For the text-containing cell, return its midpoint in [x, y] coordinate format. 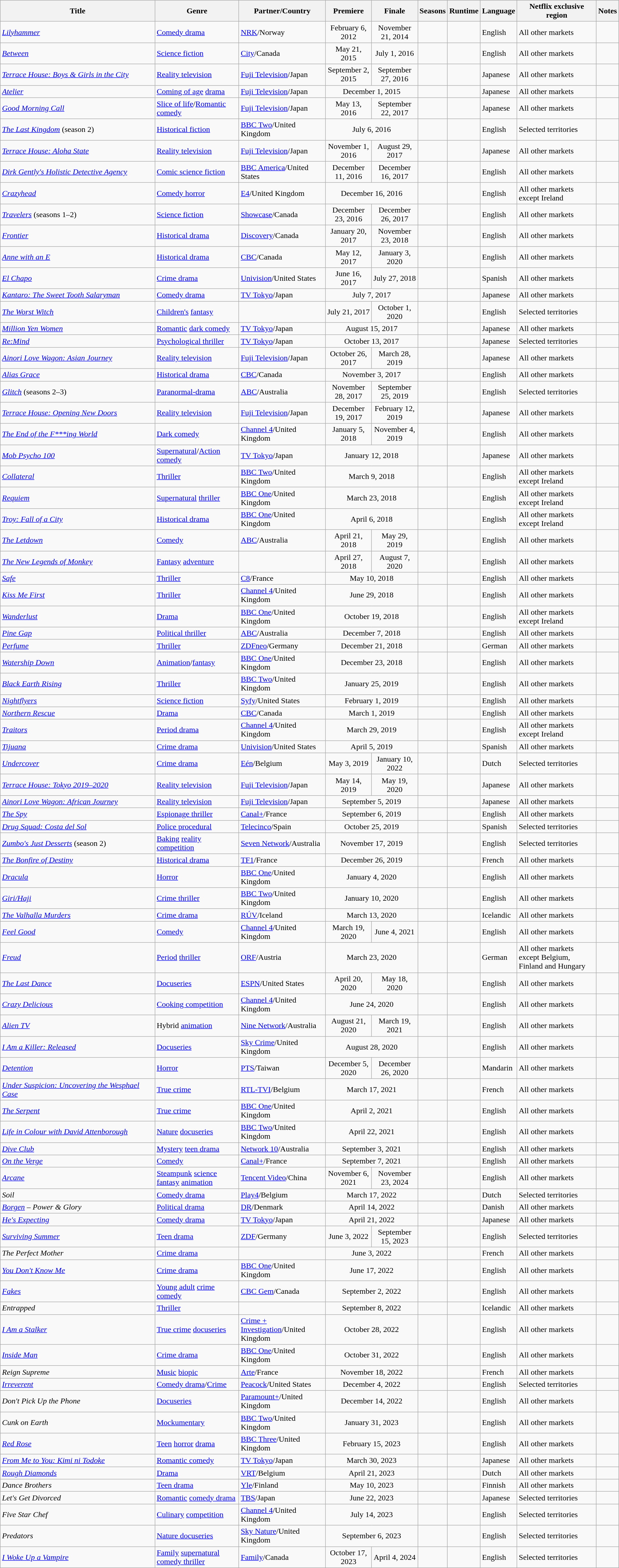
Let's Get Divorced [78, 1498]
Borgen – Power & Glory [78, 1207]
Nightflyers [78, 701]
Partner/Country [282, 11]
Glitch (seasons 2–3) [78, 392]
Alien TV [78, 1026]
October 28, 2022 [372, 1329]
The Worst Witch [78, 312]
Life in Colour with David Attenborough [78, 1132]
Fakes [78, 1291]
January 3, 2020 [395, 257]
April 21, 2018 [349, 540]
Comic science fiction [197, 172]
The Serpent [78, 1111]
December 5, 2020 [349, 1068]
City/Canada [282, 54]
July 21, 2017 [349, 312]
Million Yen Women [78, 329]
July 7, 2017 [372, 295]
Alias Grace [78, 375]
The Perfect Mother [78, 1253]
January 20, 2017 [349, 236]
March 13, 2020 [372, 915]
Giri/Haji [78, 898]
Paranormal-drama [197, 392]
Surviving Summer [78, 1237]
September 25, 2019 [395, 392]
The Last Dance [78, 983]
August 15, 2017 [372, 329]
May 10, 2018 [372, 578]
Dance Brothers [78, 1485]
Arte/France [282, 1372]
December 1, 2015 [372, 91]
December 7, 2018 [372, 633]
Genre [197, 11]
September 5, 2019 [372, 801]
February 15, 2023 [372, 1444]
Mockumentary [197, 1422]
Language [499, 11]
Notes [608, 11]
Teen horror drama [197, 1444]
Steampunk science fantasy animation [197, 1178]
Soil [78, 1195]
Dive Club [78, 1149]
Coming of age drama [197, 91]
ZDFneo/Germany [282, 646]
Don't Pick Up the Phone [78, 1401]
Re:Mind [78, 341]
Supernatural thriller [197, 498]
BBC America/United States [282, 172]
Nine Network/Australia [282, 1026]
July 6, 2016 [372, 129]
Play4/Belgium [282, 1195]
Network 10/Australia [282, 1149]
March 19, 2020 [349, 932]
Between [78, 54]
Dracula [78, 877]
Slice of life/Romantic comedy [197, 108]
May 12, 2017 [349, 257]
The Last Kingdom (season 2) [78, 129]
September 15, 2023 [395, 1237]
Music biopic [197, 1372]
April 4, 2024 [395, 1557]
Kantaro: The Sweet Tooth Salaryman [78, 295]
November 1, 2016 [349, 151]
Rough Diamonds [78, 1473]
The New Legends of Monkey [78, 562]
Good Morning Call [78, 108]
May 29, 2019 [395, 540]
Premiere [349, 11]
NRK/Norway [282, 32]
Netflix exclusive region [557, 11]
January 10, 2022 [395, 763]
VRT/Belgium [282, 1473]
Seasons [433, 11]
Watership Down [78, 663]
Lilyhammer [78, 32]
October 31, 2022 [372, 1355]
He's Expecting [78, 1220]
Finale [395, 11]
C8/France [282, 578]
December 23, 2018 [372, 663]
Family/Canada [282, 1557]
April 6, 2018 [372, 519]
June 22, 2023 [372, 1498]
CBC Gem/Canada [282, 1291]
Dark comedy [197, 434]
Dirk Gently's Holistic Detective Agency [78, 172]
May 3, 2019 [349, 763]
September 7, 2021 [372, 1161]
Mob Psycho 100 [78, 455]
September 2, 2015 [349, 74]
November 6, 2021 [349, 1178]
Romantic comedy [197, 1461]
November 21, 2014 [395, 32]
October 1, 2020 [395, 312]
Espionage thriller [197, 814]
Period drama [197, 730]
September 2, 2022 [372, 1291]
November 4, 2019 [395, 434]
December 16, 2017 [395, 172]
Under Suspicion: Uncovering the Wesphael Case [78, 1089]
Hybrid animation [197, 1026]
Drug Squad: Costa del Sol [78, 826]
Northern Rescue [78, 713]
Political drama [197, 1207]
September 22, 2017 [395, 108]
Terrace House: Aloha State [78, 151]
DR/Denmark [282, 1207]
TF1/France [282, 860]
April 14, 2022 [372, 1207]
Zumbo's Just Desserts (season 2) [78, 844]
April 22, 2021 [372, 1132]
ESPN/United States [282, 983]
April 21, 2022 [372, 1220]
November 28, 2017 [349, 392]
Supernatural/Action comedy [197, 455]
February 1, 2019 [372, 701]
Detention [78, 1068]
Crazyhead [78, 193]
Terrace House: Tokyo 2019–2020 [78, 785]
March 17, 2021 [372, 1089]
All other markets except Belgium, Finland and Hungary [557, 958]
Mandarin [499, 1068]
August 21, 2020 [349, 1026]
December 23, 2016 [349, 214]
December 26, 2019 [372, 860]
Sky Crime/United Kingdom [282, 1047]
Syfy/United States [282, 701]
December 4, 2022 [372, 1384]
March 29, 2019 [372, 730]
December 14, 2022 [372, 1401]
Children's fantasy [197, 312]
June 4, 2021 [395, 932]
The Valhalla Murders [78, 915]
Tencent Video/China [282, 1178]
March 9, 2018 [372, 477]
Mystery teen drama [197, 1149]
December 21, 2018 [372, 646]
Predators [78, 1536]
Atelier [78, 91]
September 6, 2019 [372, 814]
December 26, 2017 [395, 214]
Ainori Love Wagon: African Journey [78, 801]
May 18, 2020 [395, 983]
Wanderlust [78, 616]
Irreverent [78, 1384]
Crime + Investigation/United Kingdom [282, 1329]
Tijuana [78, 747]
October 25, 2019 [372, 826]
On the Verge [78, 1161]
PTS/Taiwan [282, 1068]
I Woke Up a Vampire [78, 1557]
The Spy [78, 814]
November 18, 2022 [372, 1372]
Kiss Me First [78, 595]
October 13, 2017 [372, 341]
October 26, 2017 [349, 358]
The Letdown [78, 540]
Requiem [78, 498]
Pine Gap [78, 633]
October 17, 2023 [349, 1557]
Undercover [78, 763]
May 14, 2019 [349, 785]
February 6, 2012 [349, 32]
April 21, 2023 [372, 1473]
RTL-TVI/Belgium [282, 1089]
February 12, 2019 [395, 413]
Romantic comedy drama [197, 1498]
Safe [78, 578]
Perfume [78, 646]
Crazy Delicious [78, 1004]
From Me to You: Kimi ni Todoke [78, 1461]
ORF/Austria [282, 958]
Young adult crime comedy [197, 1291]
E4/United Kingdom [282, 193]
Danish [499, 1207]
True crime docuseries [197, 1329]
January 31, 2023 [372, 1422]
Reign Supreme [78, 1372]
March 23, 2018 [372, 498]
Comedy horror [197, 193]
January 25, 2019 [372, 684]
October 19, 2018 [372, 616]
November 3, 2017 [372, 375]
Crime thriller [197, 898]
March 19, 2021 [395, 1026]
June 24, 2020 [372, 1004]
Romantic dark comedy [197, 329]
Travelers (seasons 1–2) [78, 214]
April 2, 2021 [372, 1111]
March 30, 2023 [372, 1461]
Black Earth Rising [78, 684]
November 17, 2019 [372, 844]
Baking reality competition [197, 844]
The End of the F***ing World [78, 434]
April 20, 2020 [349, 983]
Terrace House: Opening New Doors [78, 413]
Runtime [464, 11]
TBS/Japan [282, 1498]
May 21, 2015 [349, 54]
Showcase/Canada [282, 214]
March 1, 2019 [372, 713]
Culinary competition [197, 1515]
April 5, 2019 [372, 747]
The Bonfire of Destiny [78, 860]
Telecinco/Spain [282, 826]
November 23, 2018 [395, 236]
You Don't Know Me [78, 1270]
Inside Man [78, 1355]
September 3, 2021 [372, 1149]
Traitors [78, 730]
March 17, 2022 [372, 1195]
Troy: Fall of a City [78, 519]
September 8, 2022 [372, 1308]
May 19, 2020 [395, 785]
Finnish [499, 1485]
January 10, 2020 [372, 898]
Psychological thriller [197, 341]
January 4, 2020 [372, 877]
December 19, 2017 [349, 413]
Paramount+/United Kingdom [282, 1401]
Period thriller [197, 958]
June 16, 2017 [349, 278]
Sky Nature/United Kingdom [282, 1536]
August 29, 2017 [395, 151]
Seven Network/Australia [282, 844]
Historical fiction [197, 129]
Fantasy adventure [197, 562]
Eén/Belgium [282, 763]
RÚV/Iceland [282, 915]
August 28, 2020 [372, 1047]
I Am a Stalker [78, 1329]
April 27, 2018 [349, 562]
Yle/Finland [282, 1485]
Frontier [78, 236]
Anne with an E [78, 257]
Feel Good [78, 932]
Comedy drama/Crime [197, 1384]
Entrapped [78, 1308]
November 23, 2024 [395, 1178]
July 27, 2018 [395, 278]
Cunk on Earth [78, 1422]
March 23, 2020 [372, 958]
Family supernatural comedy thriller [197, 1557]
March 28, 2019 [395, 358]
Arcane [78, 1178]
December 26, 2020 [395, 1068]
Police procedural [197, 826]
El Chapo [78, 278]
August 7, 2020 [395, 562]
Discovery/Canada [282, 236]
Cooking competition [197, 1004]
September 6, 2023 [372, 1536]
December 11, 2016 [349, 172]
I Am a Killer: Released [78, 1047]
January 5, 2018 [349, 434]
Five Star Chef [78, 1515]
Freud [78, 958]
Red Rose [78, 1444]
May 10, 2023 [372, 1485]
July 14, 2023 [372, 1515]
Terrace House: Boys & Girls in the City [78, 74]
Collateral [78, 477]
Animation/fantasy [197, 663]
December 16, 2016 [372, 193]
January 12, 2018 [372, 455]
July 1, 2016 [395, 54]
BBC Three/United Kingdom [282, 1444]
Title [78, 11]
Political thriller [197, 633]
June 29, 2018 [372, 595]
September 27, 2016 [395, 74]
ZDF/Germany [282, 1237]
Ainori Love Wagon: Asian Journey [78, 358]
May 13, 2016 [349, 108]
June 17, 2022 [372, 1270]
Peacock/United States [282, 1384]
